Scan for the cell matching the given text and deliver its [X, Y] coordinate at center. 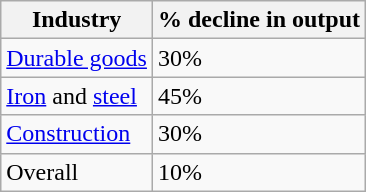
10% [258, 172]
Industry [77, 20]
Construction [77, 134]
% decline in output [258, 20]
Iron and steel [77, 96]
Durable goods [77, 58]
45% [258, 96]
Overall [77, 172]
